From the cell containing the given text, extract its center point as [x, y] coordinate. 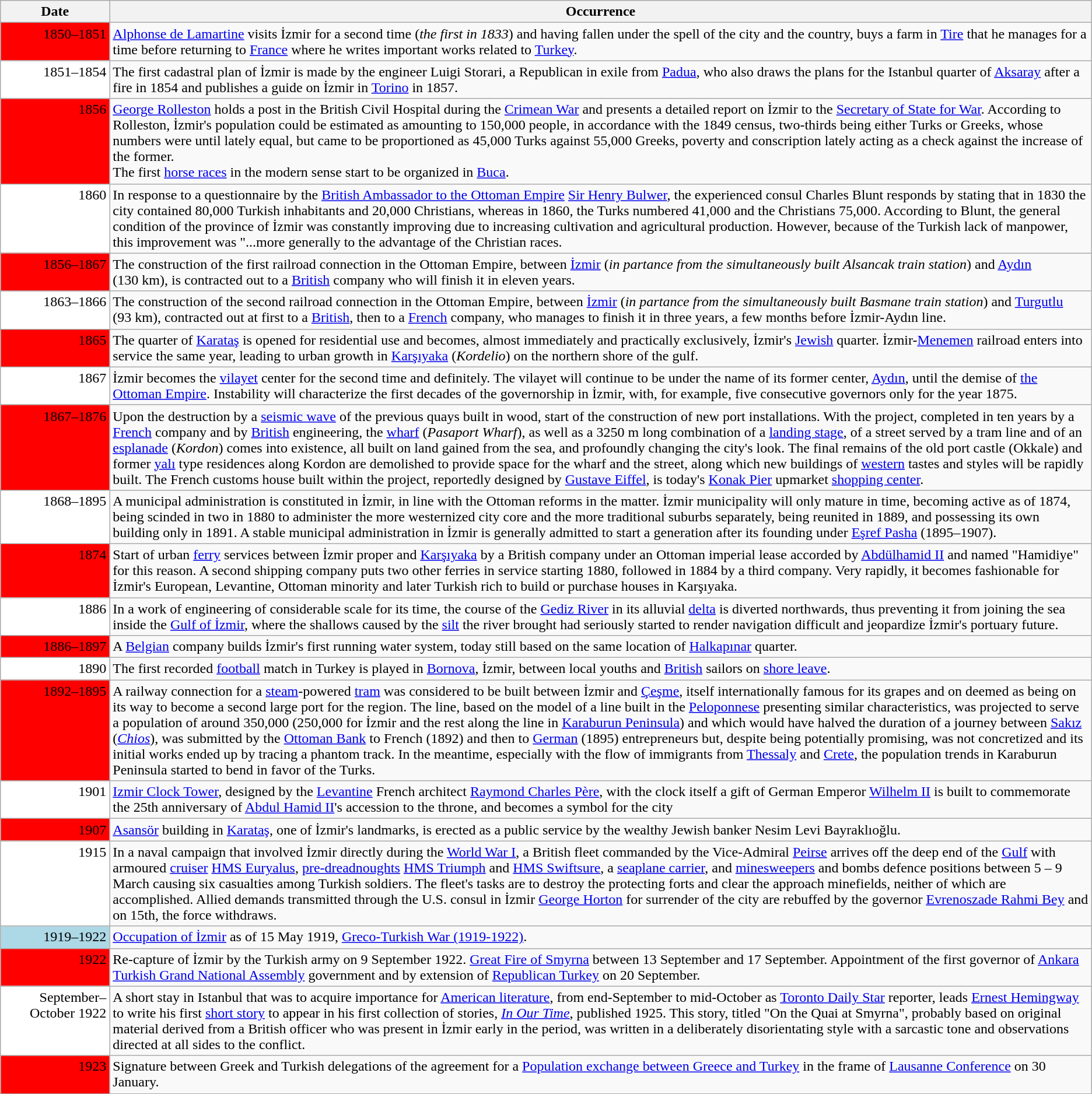
1901 [55, 800]
1890 [55, 669]
1851–1854 [55, 79]
1850–1851 [55, 42]
1868–1895 [55, 517]
1886 [55, 616]
Asansör building in Karataş, one of İzmir's landmarks, is erected as a public service by the wealthy Jewish banker Nesim Levi Bayraklıoğlu. [601, 830]
Occupation of İzmir as of 15 May 1919, Greco-Turkish War (1919-1922). [601, 937]
1892–1895 [55, 730]
1865 [55, 348]
1874 [55, 570]
September–October 1922 [55, 1021]
1860 [55, 218]
A Belgian company builds İzmir's first running water system, today still based on the same location of Halkapınar quarter. [601, 647]
Occurrence [601, 12]
1886–1897 [55, 647]
1856 [55, 141]
1863–1866 [55, 310]
Date [55, 12]
1922 [55, 967]
1919–1922 [55, 937]
1923 [55, 1074]
1867–1876 [55, 447]
1856–1867 [55, 272]
1867 [55, 386]
1915 [55, 883]
1907 [55, 830]
The first recorded football match in Turkey is played in Bornova, İzmir, between local youths and British sailors on shore leave. [601, 669]
